Return the (x, y) coordinate for the center point of the cell that contains the specified text.  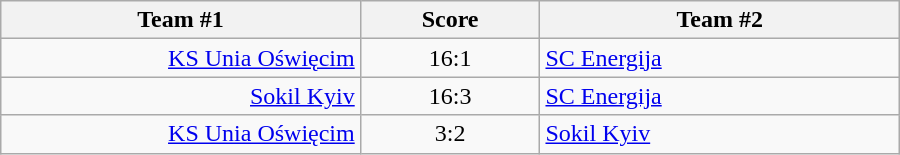
Team #1 (180, 20)
Score (450, 20)
16:1 (450, 58)
Team #2 (720, 20)
3:2 (450, 134)
16:3 (450, 96)
